Pinpoint the cell where the given text exists, returning its (X, Y) midpoint coordinate. 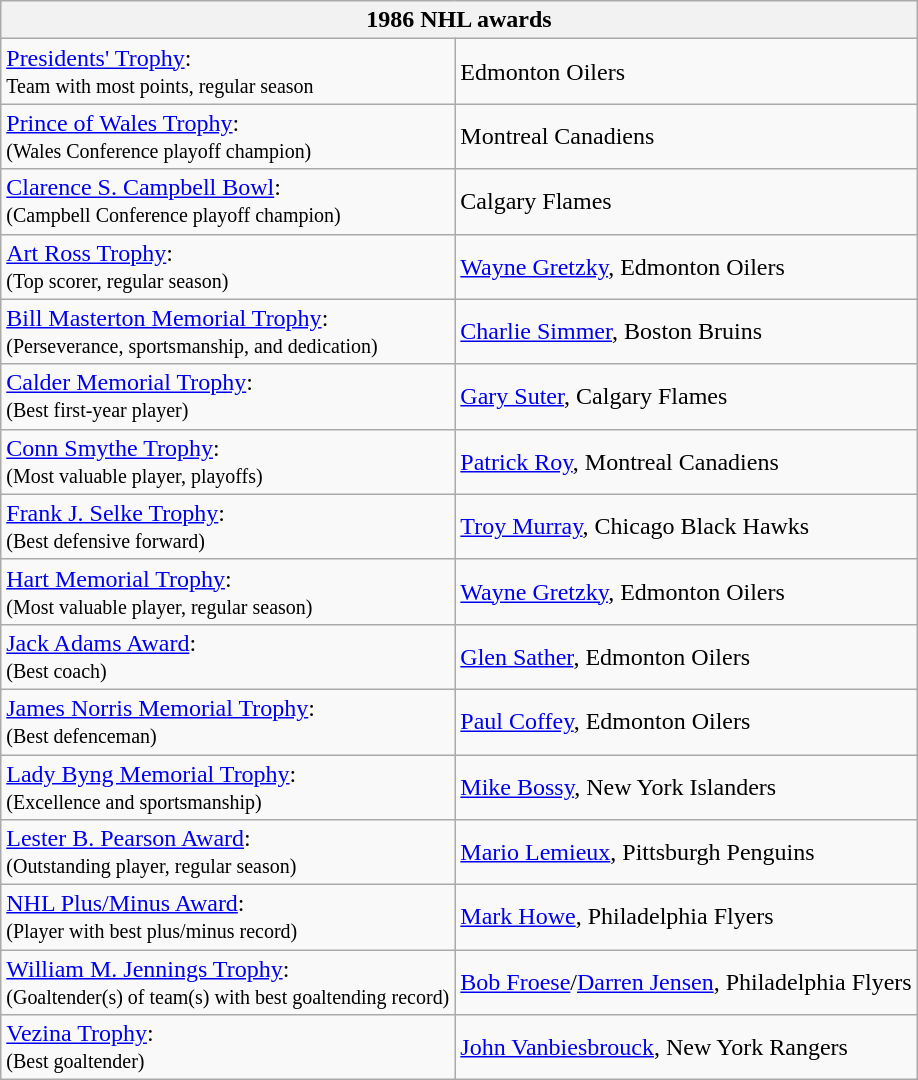
Frank J. Selke Trophy:(Best defensive forward) (228, 526)
Edmonton Oilers (686, 72)
Vezina Trophy:(Best goaltender) (228, 1048)
Conn Smythe Trophy:(Most valuable player, playoffs) (228, 462)
Montreal Canadiens (686, 136)
Glen Sather, Edmonton Oilers (686, 656)
Mike Bossy, New York Islanders (686, 786)
Calgary Flames (686, 202)
Clarence S. Campbell Bowl:(Campbell Conference playoff champion) (228, 202)
Mark Howe, Philadelphia Flyers (686, 918)
James Norris Memorial Trophy:(Best defenceman) (228, 722)
Hart Memorial Trophy:(Most valuable player, regular season) (228, 592)
Presidents' Trophy:Team with most points, regular season (228, 72)
Prince of Wales Trophy:(Wales Conference playoff champion) (228, 136)
Patrick Roy, Montreal Canadiens (686, 462)
Bob Froese/Darren Jensen, Philadelphia Flyers (686, 982)
Jack Adams Award:(Best coach) (228, 656)
Lester B. Pearson Award:(Outstanding player, regular season) (228, 852)
William M. Jennings Trophy:(Goaltender(s) of team(s) with best goaltending record) (228, 982)
NHL Plus/Minus Award:(Player with best plus/minus record) (228, 918)
1986 NHL awards (459, 20)
John Vanbiesbrouck, New York Rangers (686, 1048)
Bill Masterton Memorial Trophy:(Perseverance, sportsmanship, and dedication) (228, 332)
Calder Memorial Trophy:(Best first-year player) (228, 396)
Gary Suter, Calgary Flames (686, 396)
Mario Lemieux, Pittsburgh Penguins (686, 852)
Art Ross Trophy:(Top scorer, regular season) (228, 266)
Paul Coffey, Edmonton Oilers (686, 722)
Charlie Simmer, Boston Bruins (686, 332)
Lady Byng Memorial Trophy:(Excellence and sportsmanship) (228, 786)
Troy Murray, Chicago Black Hawks (686, 526)
